Return the (X, Y) coordinate for the center point of the cell that contains the specified text.  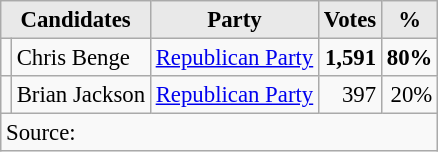
Party (234, 20)
1,591 (350, 58)
397 (350, 95)
Candidates (76, 20)
Source: (220, 133)
Votes (350, 20)
Brian Jackson (80, 95)
20% (409, 95)
Chris Benge (80, 58)
80% (409, 58)
% (409, 20)
